Detect which cell encompasses the target text, then output its [X, Y] center coordinate. 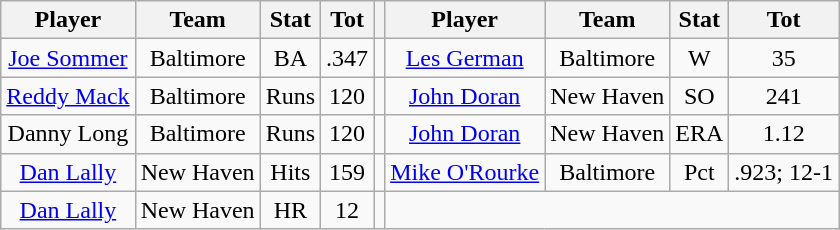
1.12 [784, 134]
Joe Sommer [68, 58]
Pct [700, 172]
35 [784, 58]
Reddy Mack [68, 96]
Les German [465, 58]
Danny Long [68, 134]
W [700, 58]
Mike O'Rourke [465, 172]
ERA [700, 134]
241 [784, 96]
BA [290, 58]
Hits [290, 172]
HR [290, 210]
12 [348, 210]
159 [348, 172]
.347 [348, 58]
SO [700, 96]
.923; 12-1 [784, 172]
